Pinpoint the cell where the given text exists, returning its [X, Y] midpoint coordinate. 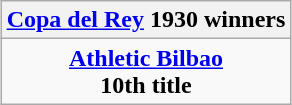
Copa del Rey 1930 winners [146, 20]
Athletic Bilbao10th title [146, 72]
